Identify which cell holds the provided text, then report its [X, Y] central coordinate. 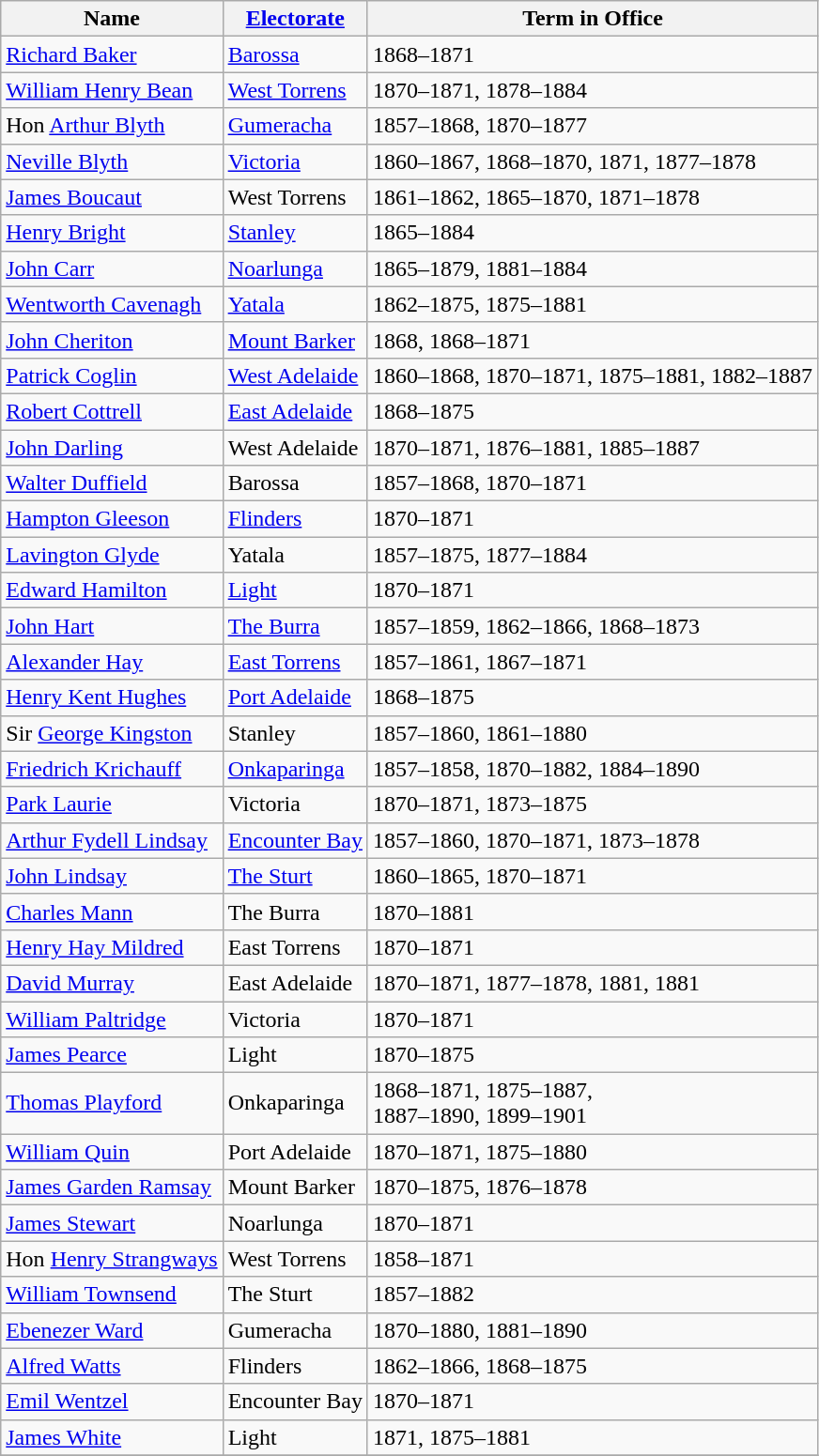
1857–1868, 1870–1871 [592, 483]
1858–1871 [592, 1259]
Hon Henry Strangways [112, 1259]
Henry Bright [112, 233]
Hon Arthur Blyth [112, 126]
1857–1882 [592, 1295]
1870–1871, 1877–1878, 1881, 1881 [592, 983]
1857–1875, 1877–1884 [592, 555]
James White [112, 1437]
John Lindsay [112, 876]
Neville Blyth [112, 161]
1865–1879, 1881–1884 [592, 268]
James Boucaut [112, 197]
James Stewart [112, 1223]
Robert Cottrell [112, 411]
Hampton Gleeson [112, 519]
Walter Duffield [112, 483]
1857–1861, 1867–1871 [592, 662]
1860–1867, 1868–1870, 1871, 1877–1878 [592, 161]
1870–1871, 1873–1875 [592, 805]
Wentworth Cavenagh [112, 304]
1861–1862, 1865–1870, 1871–1878 [592, 197]
1868–1871, 1875–1887,1887–1890, 1899–1901 [592, 1104]
Henry Kent Hughes [112, 697]
1870–1871, 1878–1884 [592, 90]
William Townsend [112, 1295]
Electorate [295, 19]
Alfred Watts [112, 1366]
Term in Office [592, 19]
Name [112, 19]
1870–1871, 1875–1880 [592, 1152]
John Darling [112, 448]
1862–1866, 1868–1875 [592, 1366]
1870–1875 [592, 1055]
Friedrich Krichauff [112, 769]
Lavington Glyde [112, 555]
John Carr [112, 268]
James Pearce [112, 1055]
Thomas Playford [112, 1104]
Sir George Kingston [112, 733]
1862–1875, 1875–1881 [592, 304]
Charles Mann [112, 912]
William Paltridge [112, 1019]
John Hart [112, 626]
Park Laurie [112, 805]
1870–1880, 1881–1890 [592, 1330]
Richard Baker [112, 54]
David Murray [112, 983]
1857–1860, 1870–1871, 1873–1878 [592, 840]
1870–1875, 1876–1878 [592, 1188]
William Quin [112, 1152]
1860–1868, 1870–1871, 1875–1881, 1882–1887 [592, 375]
Henry Hay Mildred [112, 947]
Patrick Coglin [112, 375]
1870–1881 [592, 912]
Edward Hamilton [112, 590]
1860–1865, 1870–1871 [592, 876]
1857–1858, 1870–1882, 1884–1890 [592, 769]
1865–1884 [592, 233]
1857–1860, 1861–1880 [592, 733]
Ebenezer Ward [112, 1330]
1871, 1875–1881 [592, 1437]
1868–1871 [592, 54]
Arthur Fydell Lindsay [112, 840]
John Cheriton [112, 340]
Emil Wentzel [112, 1402]
1857–1868, 1870–1877 [592, 126]
Alexander Hay [112, 662]
James Garden Ramsay [112, 1188]
1868, 1868–1871 [592, 340]
1870–1871, 1876–1881, 1885–1887 [592, 448]
William Henry Bean [112, 90]
1857–1859, 1862–1866, 1868–1873 [592, 626]
